Scan for the cell matching the given text and deliver its [x, y] coordinate at center. 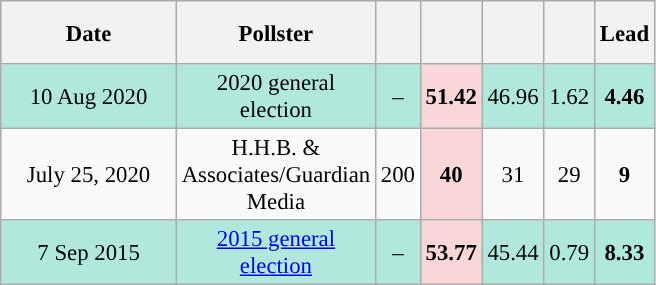
51.42 [451, 96]
Pollster [276, 32]
1.62 [569, 96]
45.44 [513, 252]
Lead [624, 32]
7 Sep 2015 [89, 252]
29 [569, 175]
40 [451, 175]
2020 general election [276, 96]
9 [624, 175]
53.77 [451, 252]
2015 general election [276, 252]
46.96 [513, 96]
31 [513, 175]
8.33 [624, 252]
4.46 [624, 96]
July 25, 2020 [89, 175]
0.79 [569, 252]
200 [398, 175]
10 Aug 2020 [89, 96]
H.H.B. & Associates/Guardian Media [276, 175]
Date [89, 32]
